Detect which cell encompasses the target text, then output its [x, y] center coordinate. 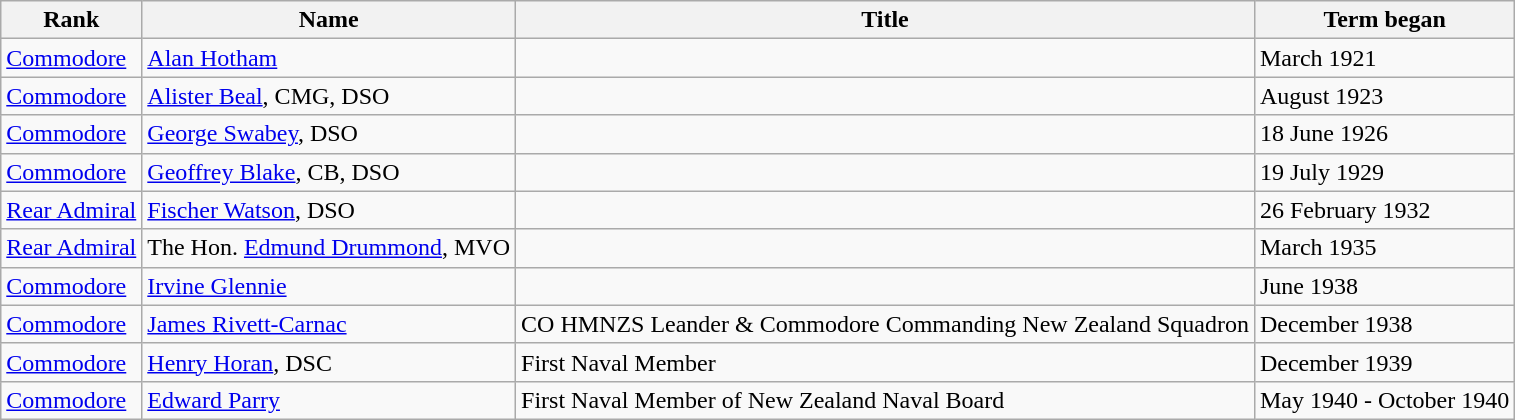
Title [886, 20]
First Naval Member [886, 362]
Edward Parry [329, 400]
Irvine Glennie [329, 286]
19 July 1929 [1384, 172]
26 February 1932 [1384, 210]
December 1938 [1384, 324]
George Swabey, DSO [329, 134]
Henry Horan, DSC [329, 362]
March 1921 [1384, 58]
December 1939 [1384, 362]
Name [329, 20]
Term began [1384, 20]
James Rivett-Carnac [329, 324]
Fischer Watson, DSO [329, 210]
18 June 1926 [1384, 134]
August 1923 [1384, 96]
Alister Beal, CMG, DSO [329, 96]
May 1940 - October 1940 [1384, 400]
CO HMNZS Leander & Commodore Commanding New Zealand Squadron [886, 324]
Alan Hotham [329, 58]
The Hon. Edmund Drummond, MVO [329, 248]
Geoffrey Blake, CB, DSO [329, 172]
First Naval Member of New Zealand Naval Board [886, 400]
March 1935 [1384, 248]
June 1938 [1384, 286]
Rank [72, 20]
